Provide the (x, y) coordinate of the cell's center where the given text is located.  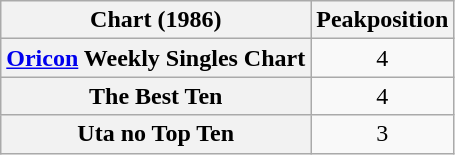
The Best Ten (156, 96)
Oricon Weekly Singles Chart (156, 58)
Uta no Top Ten (156, 134)
Peakposition (382, 20)
Chart (1986) (156, 20)
3 (382, 134)
